Detect which cell encompasses the target text, then output its [X, Y] center coordinate. 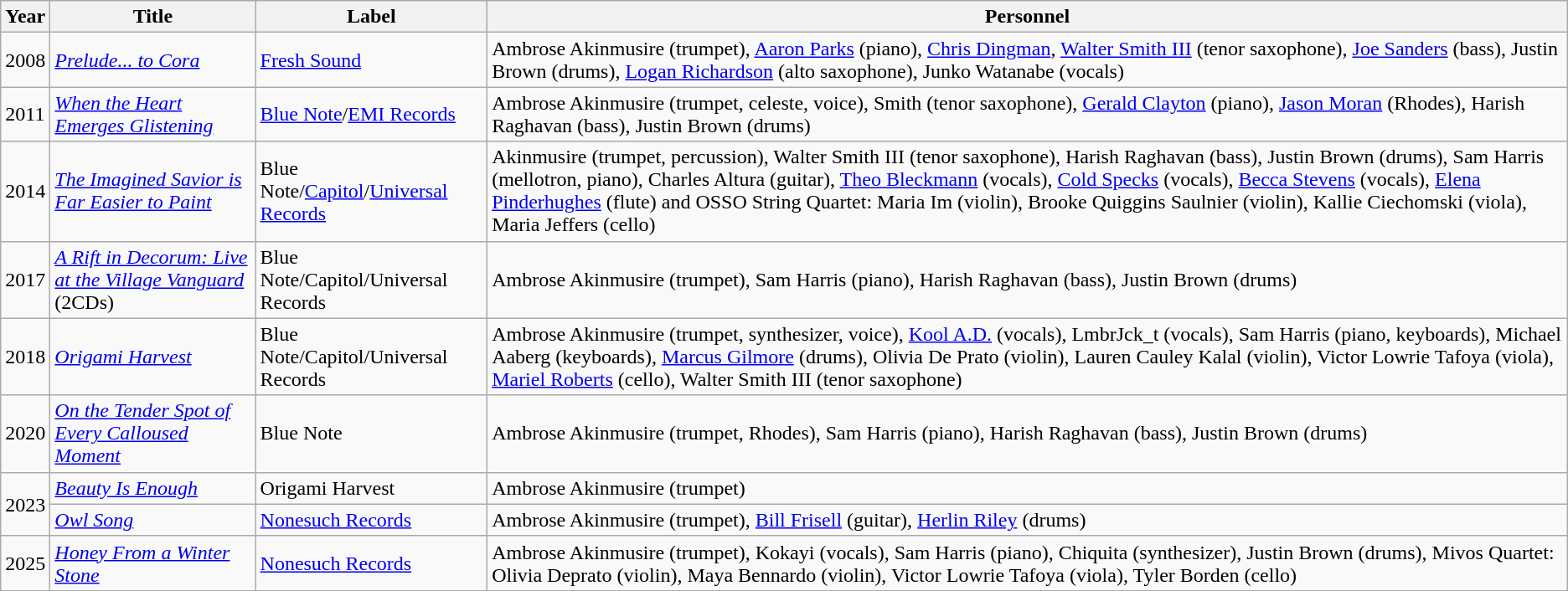
2018 [25, 357]
Prelude... to Cora [152, 60]
Beauty Is Enough [152, 488]
2023 [25, 504]
2020 [25, 434]
Ambrose Akinmusire (trumpet), Bill Frisell (guitar), Herlin Riley (drums) [1028, 520]
Ambrose Akinmusire (trumpet, Rhodes), Sam Harris (piano), Harish Raghavan (bass), Justin Brown (drums) [1028, 434]
2017 [25, 280]
Personnel [1028, 17]
On the Tender Spot of Every Calloused Moment [152, 434]
2011 [25, 114]
Ambrose Akinmusire (trumpet) [1028, 488]
Blue Note/EMI Records [372, 114]
Title [152, 17]
Fresh Sound [372, 60]
A Rift in Decorum: Live at the Village Vanguard (2CDs) [152, 280]
Blue Note [372, 434]
Honey From a Winter Stone [152, 563]
2025 [25, 563]
Label [372, 17]
Ambrose Akinmusire (trumpet), Sam Harris (piano), Harish Raghavan (bass), Justin Brown (drums) [1028, 280]
The Imagined Savior is Far Easier to Paint [152, 191]
2008 [25, 60]
Owl Song [152, 520]
2014 [25, 191]
When the Heart Emerges Glistening [152, 114]
Year [25, 17]
